Extract the [X, Y] coordinate from the center of the cell holding the provided text.  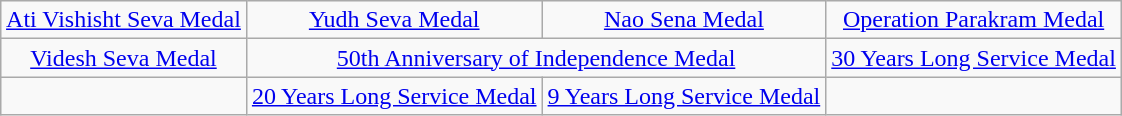
9 Years Long Service Medal [684, 96]
Ati Vishisht Seva Medal [124, 20]
Videsh Seva Medal [124, 58]
50th Anniversary of Independence Medal [536, 58]
Nao Sena Medal [684, 20]
30 Years Long Service Medal [974, 58]
Operation Parakram Medal [974, 20]
Yudh Seva Medal [394, 20]
20 Years Long Service Medal [394, 96]
